Detect which cell encompasses the target text, then output its [x, y] center coordinate. 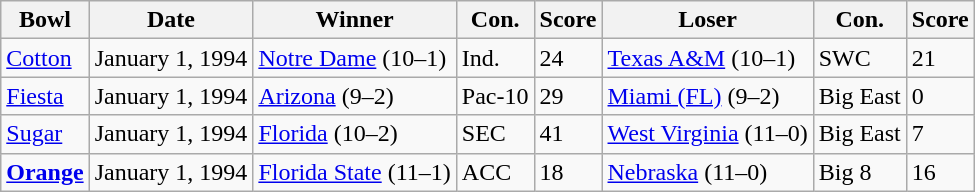
Ind. [495, 58]
Pac-10 [495, 96]
16 [940, 172]
18 [568, 172]
Cotton [45, 58]
West Virginia (11–0) [708, 134]
ACC [495, 172]
Florida State (11–1) [354, 172]
Notre Dame (10–1) [354, 58]
Sugar [45, 134]
Bowl [45, 20]
Texas A&M (10–1) [708, 58]
Fiesta [45, 96]
Big 8 [860, 172]
41 [568, 134]
Miami (FL) (9–2) [708, 96]
0 [940, 96]
Nebraska (11–0) [708, 172]
21 [940, 58]
Orange [45, 172]
29 [568, 96]
Winner [354, 20]
7 [940, 134]
Arizona (9–2) [354, 96]
Loser [708, 20]
Florida (10–2) [354, 134]
Date [171, 20]
SEC [495, 134]
SWC [860, 58]
24 [568, 58]
